Scan for the cell matching the given text and deliver its [x, y] coordinate at center. 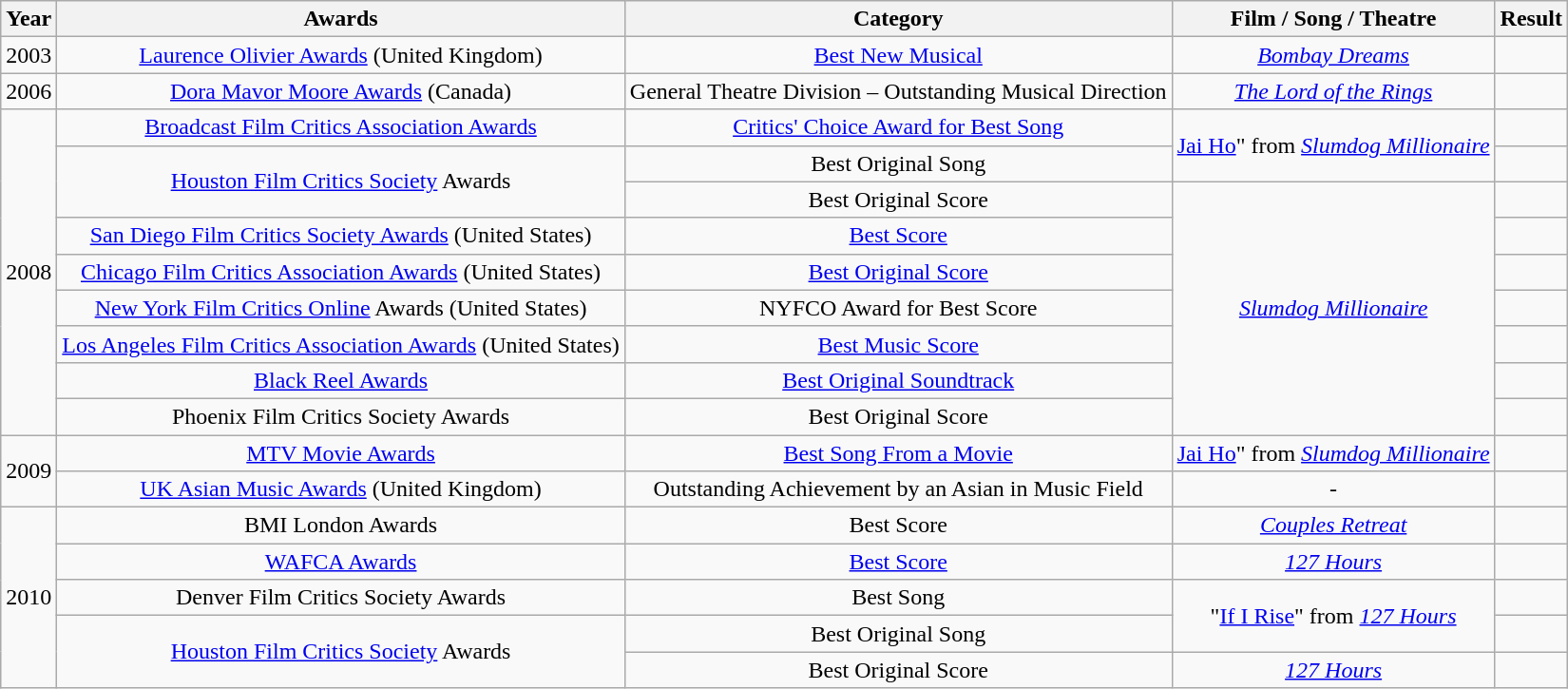
Bombay Dreams [1333, 55]
Denver Film Critics Society Awards [340, 598]
UK Asian Music Awards (United Kingdom) [340, 489]
2006 [29, 91]
Couples Retreat [1333, 526]
2010 [29, 598]
Chicago Film Critics Association Awards (United States) [340, 272]
Broadcast Film Critics Association Awards [340, 127]
Category [898, 19]
San Diego Film Critics Society Awards (United States) [340, 236]
New York Film Critics Online Awards (United States) [340, 308]
NYFCO Award for Best Score [898, 308]
Best Song From a Movie [898, 453]
- [1333, 489]
2009 [29, 471]
2008 [29, 272]
Critics' Choice Award for Best Song [898, 127]
General Theatre Division – Outstanding Musical Direction [898, 91]
Best Original Soundtrack [898, 380]
Best New Musical [898, 55]
Year [29, 19]
Best Music Score [898, 344]
WAFCA Awards [340, 562]
Slumdog Millionaire [1333, 308]
Phoenix Film Critics Society Awards [340, 416]
Dora Mavor Moore Awards (Canada) [340, 91]
"If I Rise" from 127 Hours [1333, 616]
Film / Song / Theatre [1333, 19]
Laurence Olivier Awards (United Kingdom) [340, 55]
Result [1531, 19]
Los Angeles Film Critics Association Awards (United States) [340, 344]
BMI London Awards [340, 526]
The Lord of the Rings [1333, 91]
Outstanding Achievement by an Asian in Music Field [898, 489]
Black Reel Awards [340, 380]
Awards [340, 19]
MTV Movie Awards [340, 453]
2003 [29, 55]
Best Song [898, 598]
